Determine the (x, y) coordinate at the center of the cell enclosing the given text.  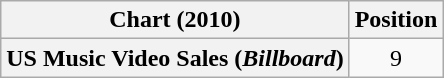
Position (396, 20)
Chart (2010) (175, 20)
9 (396, 58)
US Music Video Sales (Billboard) (175, 58)
